Extract the [x, y] coordinate from the center of the cell holding the provided text.  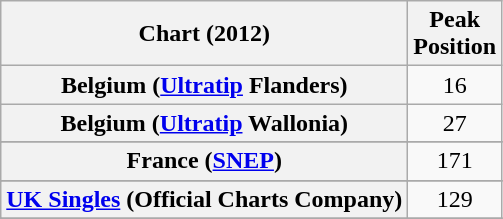
171 [455, 161]
Belgium (Ultratip Wallonia) [204, 123]
129 [455, 199]
France (SNEP) [204, 161]
27 [455, 123]
Belgium (Ultratip Flanders) [204, 85]
Chart (2012) [204, 34]
UK Singles (Official Charts Company) [204, 199]
PeakPosition [455, 34]
16 [455, 85]
